Search for the cell housing the specified text and yield its (X, Y) center coordinate. 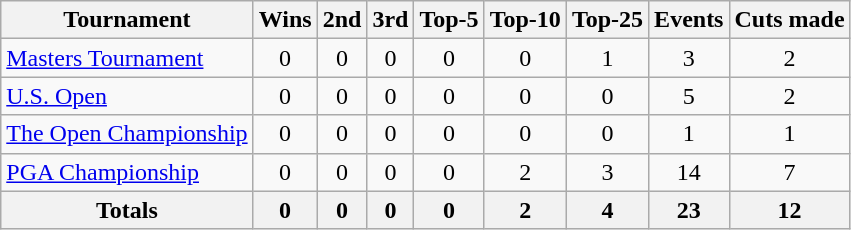
4 (607, 210)
Totals (127, 210)
Masters Tournament (127, 58)
Top-25 (607, 20)
2nd (342, 20)
Tournament (127, 20)
The Open Championship (127, 134)
Top-5 (449, 20)
7 (790, 172)
14 (689, 172)
Cuts made (790, 20)
Wins (285, 20)
23 (689, 210)
PGA Championship (127, 172)
3rd (390, 20)
Events (689, 20)
12 (790, 210)
U.S. Open (127, 96)
5 (689, 96)
Top-10 (525, 20)
